For the text-containing cell, return its midpoint in [x, y] coordinate format. 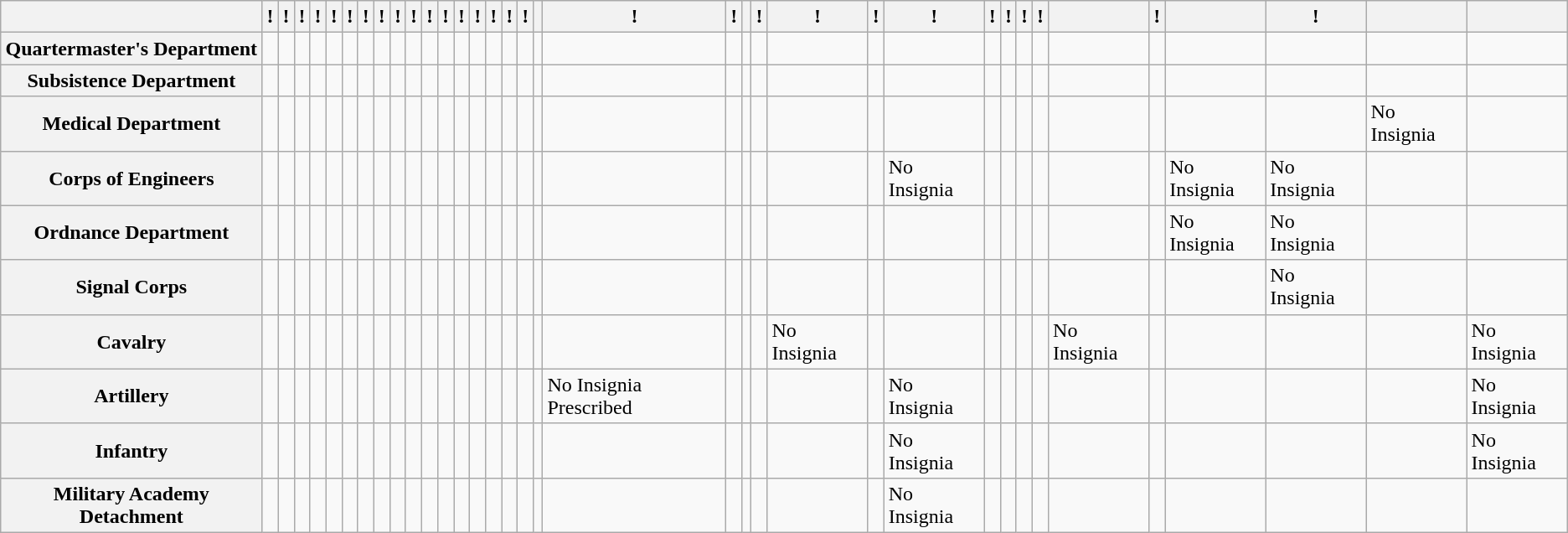
Cavalry [132, 342]
Ordnance Department [132, 233]
Infantry [132, 451]
Medical Department [132, 124]
Military Academy Detachment [132, 505]
Subsistence Department [132, 80]
Quartermaster's Department [132, 49]
Signal Corps [132, 287]
Artillery [132, 396]
Corps of Engineers [132, 178]
No Insignia Prescribed [635, 396]
